Return the [x, y] coordinate for the center point of the cell that contains the specified text.  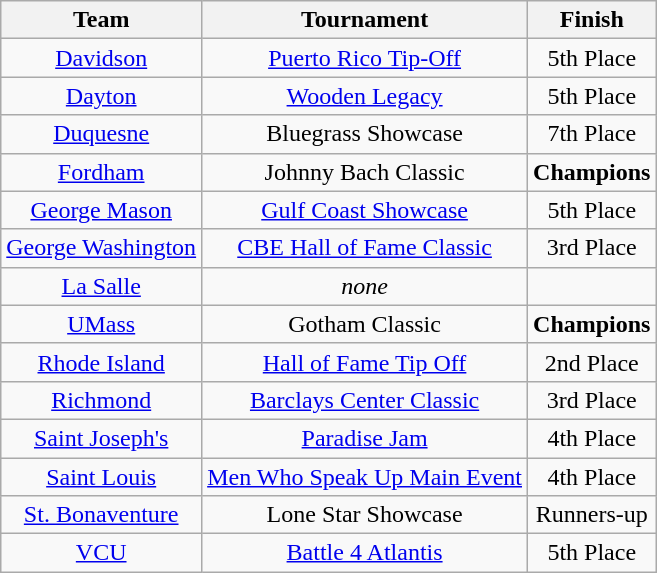
Barclays Center Classic [365, 400]
George Washington [102, 248]
Wooden Legacy [365, 96]
Bluegrass Showcase [365, 134]
Fordham [102, 172]
Runners-up [592, 515]
St. Bonaventure [102, 515]
Duquesne [102, 134]
CBE Hall of Fame Classic [365, 248]
Gotham Classic [365, 324]
Saint Joseph's [102, 438]
La Salle [102, 286]
Davidson [102, 58]
Rhode Island [102, 362]
Johnny Bach Classic [365, 172]
2nd Place [592, 362]
Finish [592, 20]
Tournament [365, 20]
George Mason [102, 210]
none [365, 286]
Team [102, 20]
Lone Star Showcase [365, 515]
Puerto Rico Tip-Off [365, 58]
Dayton [102, 96]
VCU [102, 553]
Battle 4 Atlantis [365, 553]
Men Who Speak Up Main Event [365, 477]
Richmond [102, 400]
Hall of Fame Tip Off [365, 362]
UMass [102, 324]
7th Place [592, 134]
Gulf Coast Showcase [365, 210]
Paradise Jam [365, 438]
Saint Louis [102, 477]
